Capture the cell that displays the provided text and extract its (x, y) central coordinate. 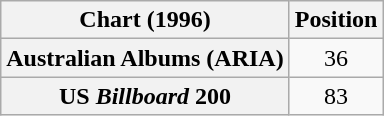
Australian Albums (ARIA) (145, 58)
36 (336, 58)
83 (336, 96)
Position (336, 20)
US Billboard 200 (145, 96)
Chart (1996) (145, 20)
